Extract the (X, Y) coordinate from the center of the cell holding the provided text.  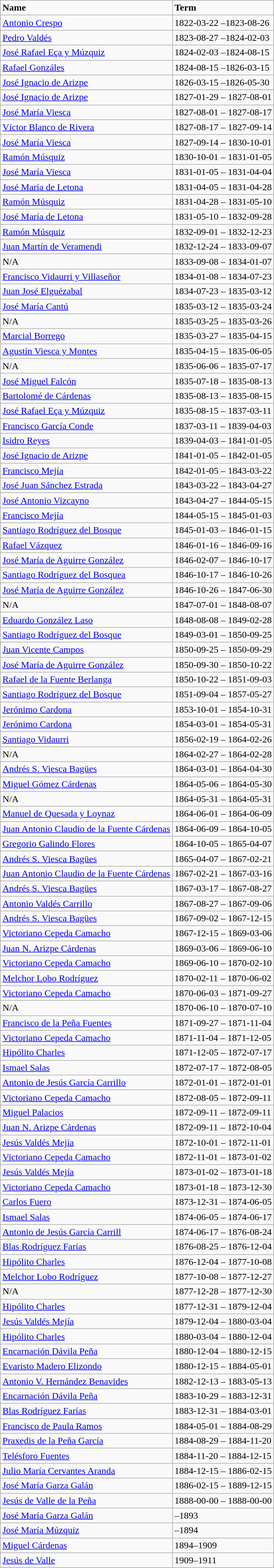
1845-01-03 – 1846-01-15 (223, 530)
1874-06-17 – 1876-08-24 (223, 1232)
1839-04-03 – 1841-01-05 (223, 441)
1873-12-31 – 1874-06-05 (223, 1202)
1877-10-08 – 1877-12-27 (223, 1277)
1880-12-15 – 1884-05-01 (223, 1366)
Miguel Gómez Cárdenas (86, 784)
1832-12-24 – 1833-09-07 (223, 247)
Carlos Fuero (86, 1202)
Francisco Vidaurri y Villaseñor (86, 276)
José Antonio Vizcayno (86, 500)
1831-05-10 – 1832-09-28 (223, 217)
Isidro Reyes (86, 441)
1841-01-05 – 1842-01-05 (223, 456)
1867-09-02 – 1867-12-15 (223, 919)
Francisco García Conde (86, 426)
1835-03-27 – 1835-04-15 (223, 336)
1850-09-30 – 1850-10-22 (223, 665)
1873-01-18 – 1873-12-30 (223, 1187)
Juan Martín de Veramendi (86, 247)
Agustín Viesca y Montes (86, 351)
1851-09-04 – 1857-05-27 (223, 695)
Jesús de Valle (86, 1560)
1883-10-29 – 1883-12-31 (223, 1396)
1822-03-22 –1823-08-26 (223, 23)
–1894 (223, 1530)
1831-01-05 – 1831-04-04 (223, 172)
1827-01-29 – 1827-08-01 (223, 97)
1876-08-25 – 1876-12-04 (223, 1247)
1870-02-11 – 1870-06-02 (223, 978)
Manuel de Quesada y Loynaz (86, 814)
1853-10-01 – 1854-10-31 (223, 709)
1830-10-01 – 1831-01-05 (223, 157)
1870-06-10 – 1870-07-10 (223, 1008)
Pedro Valdés (86, 38)
1850-09-25 – 1850-09-29 (223, 649)
1909–1911 (223, 1560)
1864-06-09 – 1864-10-05 (223, 829)
1826-03-15 –1826-05-30 (223, 82)
1869-03-06 – 1869-06-10 (223, 948)
1835-04-15 – 1835-06-05 (223, 351)
1872-09-11 – 1872-09-11 (223, 1112)
1846-02-07 – 1846-10-17 (223, 560)
1867-02-21 – 1867-03-16 (223, 873)
1864-06-01 – 1864-06-09 (223, 814)
–1893 (223, 1515)
José Juan Sánchez Estrada (86, 486)
1835-03-25 – 1835-03-26 (223, 321)
1827-08-17 – 1827-09-14 (223, 127)
1831-04-05 – 1831-04-28 (223, 187)
Rafael Vázquez (86, 545)
Juan José Elguézabal (86, 291)
1867-08-27 – 1867-09-06 (223, 903)
Evaristo Madero Elizondo (86, 1366)
1833-09-08 – 1834-01-07 (223, 262)
1864-10-05 – 1865-04-07 (223, 844)
1884-05-01 – 1884-08-29 (223, 1426)
1827-08-01 – 1827-08-17 (223, 112)
Jesús de Valle de la Peña (86, 1501)
1871-11-04 – 1871-12-05 (223, 1038)
1827-09-14 – 1830-10-01 (223, 142)
1824-02-03 –1824-08-15 (223, 53)
1846-10-17 – 1846-10-26 (223, 575)
José María Múzquiz (86, 1530)
Santiago Rodríguez del Bosquea (86, 575)
Antonio Crespo (86, 23)
Juan Vicente Campos (86, 649)
Telésforo Fuentes (86, 1456)
1884-12-15 – 1886-02-15 (223, 1471)
1864-05-06 – 1864-05-30 (223, 784)
1835-08-15 – 1837-03-11 (223, 411)
Term (223, 8)
Marcial Borrego (86, 336)
1835-03-12 – 1835-03-24 (223, 306)
1872-01-01 – 1872-01-01 (223, 1082)
Santiago Vidaurri (86, 739)
1842-01-05 – 1843-03-22 (223, 471)
Antonio de Jesús García Carrillo (86, 1082)
Gregorio Galindo Flores (86, 844)
Antonio de Jesús García Carrill (86, 1232)
Antonio V. Hernández Benavides (86, 1381)
1835-08-13 – 1835-08-15 (223, 396)
1847-07-01 – 1848-08-07 (223, 605)
1835-07-18 – 1835-08-13 (223, 381)
Antonio Valdés Carrillo (86, 903)
1871-12-05 – 1872-07-17 (223, 1053)
1834-07-23 – 1835-03-12 (223, 291)
1823-08-27 –1824-02-03 (223, 38)
1877-12-31 – 1879-12-04 (223, 1306)
1872-09-11 – 1872-10-04 (223, 1127)
1883-12-31 – 1884-03-01 (223, 1411)
1876-12-04 – 1877-10-08 (223, 1262)
1879-12-04 – 1880-03-04 (223, 1321)
1854-03-01 – 1854-05-31 (223, 724)
Praxedis de la Peña García (86, 1441)
1880-12-04 – 1880-12-15 (223, 1351)
1867-03-17 – 1867-08-27 (223, 888)
1882-12-13 – 1883-05-13 (223, 1381)
1864-05-31 – 1864-05-31 (223, 799)
1846-01-16 – 1846-09-16 (223, 545)
José María Cantú (86, 306)
1844-05-15 – 1845-01-03 (223, 515)
1894–1909 (223, 1545)
1884-11-20 – 1884-12-15 (223, 1456)
1872-10-01 – 1872-11-01 (223, 1142)
1888-00-00 – 1888-00-00 (223, 1501)
1824-08-15 –1826-03-15 (223, 67)
1886-02-15 – 1889-12-15 (223, 1486)
1843-03-22 – 1843-04-27 (223, 486)
1837-03-11 – 1839-04-03 (223, 426)
1848-08-08 – 1849-02-28 (223, 620)
Víctor Blanco de Rivera (86, 127)
Rafael de la Fuente Berlanga (86, 680)
1867-12-15 – 1869-03-06 (223, 933)
Miguel Cárdenas (86, 1545)
1871-09-27 – 1871-11-04 (223, 1023)
1870-06-03 – 1871-09-27 (223, 993)
Rafael Gonzáles (86, 67)
1872-08-05 – 1872-09-11 (223, 1097)
Name (86, 8)
1849-03-01 – 1850-09-25 (223, 635)
José Miguel Falcón (86, 381)
1835-06-06 – 1835-07-17 (223, 366)
1864-02-27 – 1864-02-28 (223, 754)
1831-04-28 – 1831-05-10 (223, 202)
Francisco de Paula Ramos (86, 1426)
1832-09-01 – 1832-12-23 (223, 232)
1864-03-01 – 1864-04-30 (223, 769)
1846-10-26 – 1847-06-30 (223, 590)
Eduardo González Laso (86, 620)
1884-08-29 – 1884-11-20 (223, 1441)
1874-06-05 – 1874-06-17 (223, 1217)
1877-12-28 – 1877-12-30 (223, 1292)
1872-07-17 – 1872-08-05 (223, 1068)
1872-11-01 – 1873-01-02 (223, 1157)
1843-04-27 – 1844-05-15 (223, 500)
Julio María Cervantes Aranda (86, 1471)
1850-10-22 – 1851-09-03 (223, 680)
Francisco de la Peña Fuentes (86, 1023)
Miguel Palacios (86, 1112)
1873-01-02 – 1873-01-18 (223, 1172)
1869-06-10 – 1870-02-10 (223, 963)
1880-03-04 – 1880-12-04 (223, 1336)
1834-01-08 – 1834-07-23 (223, 276)
1865-04-07 – 1867-02-21 (223, 859)
1856-02-19 – 1864-02-26 (223, 739)
Bartolomé de Cárdenas (86, 396)
